Output the [x, y] coordinate of the center of the cell containing the given text.  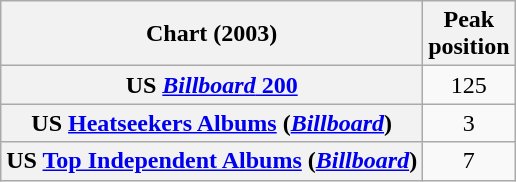
US Billboard 200 [212, 85]
7 [469, 161]
125 [469, 85]
Chart (2003) [212, 34]
US Heatseekers Albums (Billboard) [212, 123]
Peakposition [469, 34]
3 [469, 123]
US Top Independent Albums (Billboard) [212, 161]
